Identify which cell holds the provided text, then report its [x, y] central coordinate. 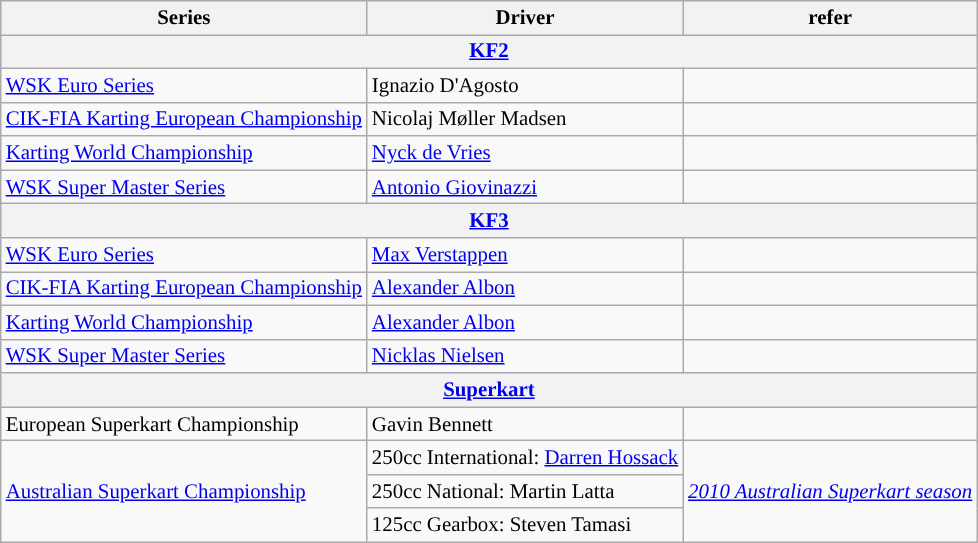
European Superkart Championship [184, 424]
125cc Gearbox: Steven Tamasi [525, 525]
Nyck de Vries [525, 153]
Driver [525, 18]
Gavin Bennett [525, 424]
Ignazio D'Agosto [525, 85]
Antonio Giovinazzi [525, 187]
Australian Superkart Championship [184, 492]
250cc International: Darren Hossack [525, 458]
2010 Australian Superkart season [830, 492]
Superkart [489, 390]
Series [184, 18]
KF3 [489, 221]
250cc National: Martin Latta [525, 491]
KF2 [489, 51]
Nicolaj Møller Madsen [525, 119]
Nicklas Nielsen [525, 356]
Max Verstappen [525, 255]
refer [830, 18]
